Output the (X, Y) coordinate of the center of the cell containing the given text.  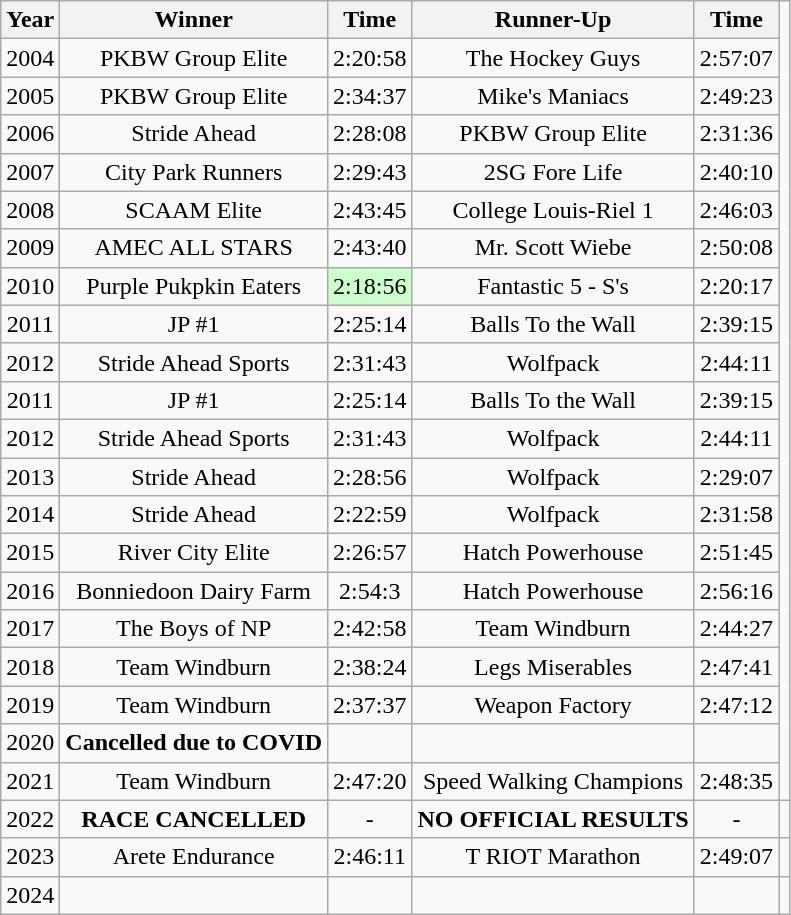
2:56:16 (736, 591)
2:42:58 (370, 629)
2:28:56 (370, 477)
NO OFFICIAL RESULTS (553, 819)
City Park Runners (194, 172)
Purple Pukpkin Eaters (194, 286)
Weapon Factory (553, 705)
2019 (30, 705)
Arete Endurance (194, 857)
2:34:37 (370, 96)
2:47:20 (370, 781)
2:31:36 (736, 134)
2:46:03 (736, 210)
2:28:08 (370, 134)
2006 (30, 134)
2:43:40 (370, 248)
College Louis-Riel 1 (553, 210)
RACE CANCELLED (194, 819)
Year (30, 20)
2005 (30, 96)
2009 (30, 248)
Winner (194, 20)
Speed Walking Champions (553, 781)
2:18:56 (370, 286)
The Hockey Guys (553, 58)
2013 (30, 477)
2010 (30, 286)
2:47:41 (736, 667)
2:49:07 (736, 857)
Legs Miserables (553, 667)
2016 (30, 591)
2023 (30, 857)
2020 (30, 743)
2:29:43 (370, 172)
2:47:12 (736, 705)
AMEC ALL STARS (194, 248)
2:37:37 (370, 705)
2:46:11 (370, 857)
2:50:08 (736, 248)
Mike's Maniacs (553, 96)
T RIOT Marathon (553, 857)
2021 (30, 781)
Mr. Scott Wiebe (553, 248)
Fantastic 5 - S's (553, 286)
2:29:07 (736, 477)
2017 (30, 629)
2:40:10 (736, 172)
2024 (30, 895)
2:22:59 (370, 515)
2018 (30, 667)
2:43:45 (370, 210)
Bonniedoon Dairy Farm (194, 591)
2:44:27 (736, 629)
2007 (30, 172)
Cancelled due to COVID (194, 743)
Runner-Up (553, 20)
2004 (30, 58)
2:57:07 (736, 58)
2SG Fore Life (553, 172)
River City Elite (194, 553)
2:38:24 (370, 667)
2:49:23 (736, 96)
2:20:58 (370, 58)
2:31:58 (736, 515)
2022 (30, 819)
2:51:45 (736, 553)
2:54:3 (370, 591)
2015 (30, 553)
2:26:57 (370, 553)
The Boys of NP (194, 629)
2:48:35 (736, 781)
2008 (30, 210)
2014 (30, 515)
2:20:17 (736, 286)
SCAAM Elite (194, 210)
